Provide the [X, Y] coordinate of the cell's center where the given text is located.  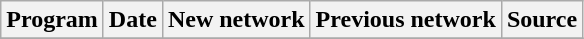
New network [236, 20]
Date [132, 20]
Previous network [406, 20]
Source [542, 20]
Program [52, 20]
